Scan for the cell matching the given text and deliver its [x, y] coordinate at center. 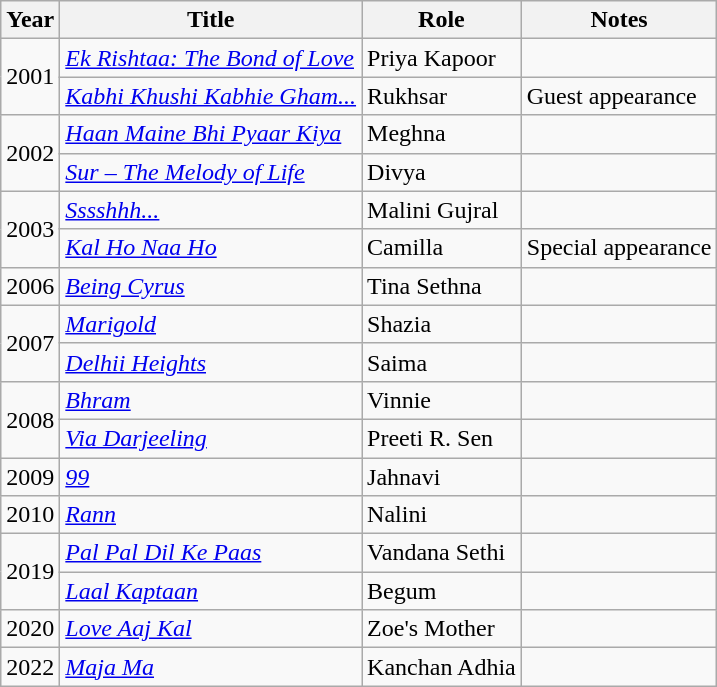
Laal Kaptaan [211, 591]
Delhii Heights [211, 362]
Malini Gujral [442, 210]
Pal Pal Dil Ke Paas [211, 553]
2002 [30, 153]
Guest appearance [619, 96]
Camilla [442, 248]
Shazia [442, 324]
Kanchan Adhia [442, 667]
Rann [211, 515]
Jahnavi [442, 477]
Maja Ma [211, 667]
2001 [30, 77]
2003 [30, 229]
Love Aaj Kal [211, 629]
99 [211, 477]
Bhram [211, 400]
Divya [442, 172]
Year [30, 20]
Tina Sethna [442, 286]
2006 [30, 286]
2010 [30, 515]
Haan Maine Bhi Pyaar Kiya [211, 134]
2009 [30, 477]
Meghna [442, 134]
Preeti R. Sen [442, 438]
2008 [30, 419]
Kabhi Khushi Kabhie Gham... [211, 96]
Sur – The Melody of Life [211, 172]
Begum [442, 591]
Notes [619, 20]
Vandana Sethi [442, 553]
2022 [30, 667]
Ek Rishtaa: The Bond of Love [211, 58]
Via Darjeeling [211, 438]
2007 [30, 343]
Special appearance [619, 248]
Sssshhh... [211, 210]
Role [442, 20]
2019 [30, 572]
Being Cyrus [211, 286]
2020 [30, 629]
Saima [442, 362]
Marigold [211, 324]
Kal Ho Naa Ho [211, 248]
Title [211, 20]
Zoe's Mother [442, 629]
Nalini [442, 515]
Vinnie [442, 400]
Priya Kapoor [442, 58]
Rukhsar [442, 96]
